Identify which cell holds the provided text, then report its [X, Y] central coordinate. 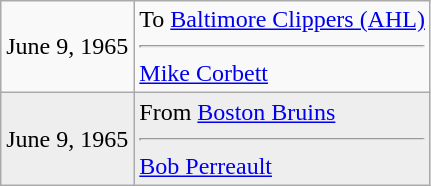
From Boston BruinsBob Perreault [282, 139]
To Baltimore Clippers (AHL)Mike Corbett [282, 47]
